Extract the [x, y] coordinate from the center of the cell holding the provided text.  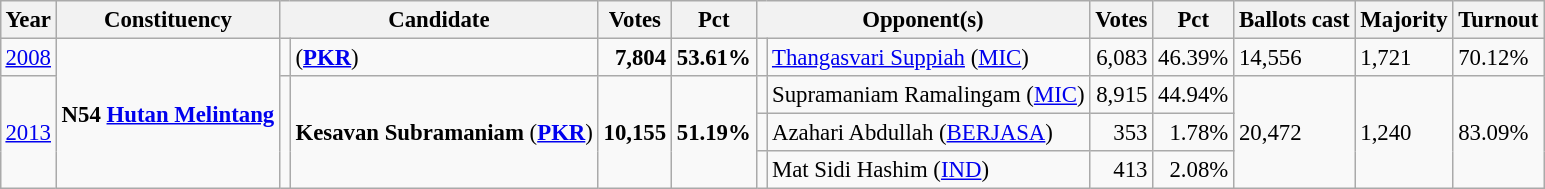
Mat Sidi Hashim (IND) [928, 170]
1,240 [1404, 132]
Thangasvari Suppiah (MIC) [928, 57]
Kesavan Subramaniam (PKR) [444, 132]
6,083 [1122, 57]
Year [28, 20]
8,915 [1122, 95]
2013 [28, 132]
10,155 [634, 132]
2008 [28, 57]
N54 Hutan Melintang [168, 113]
44.94% [1194, 95]
2.08% [1194, 170]
46.39% [1194, 57]
14,556 [1294, 57]
Ballots cast [1294, 20]
1,721 [1404, 57]
51.19% [714, 132]
Majority [1404, 20]
Opponent(s) [923, 20]
Azahari Abdullah (BERJASA) [928, 133]
83.09% [1498, 132]
Constituency [168, 20]
413 [1122, 170]
1.78% [1194, 133]
70.12% [1498, 57]
(PKR) [444, 57]
53.61% [714, 57]
Turnout [1498, 20]
Supramaniam Ramalingam (MIC) [928, 95]
7,804 [634, 57]
Candidate [440, 20]
20,472 [1294, 132]
353 [1122, 133]
